Return [x, y] of the center of cell containing provided text 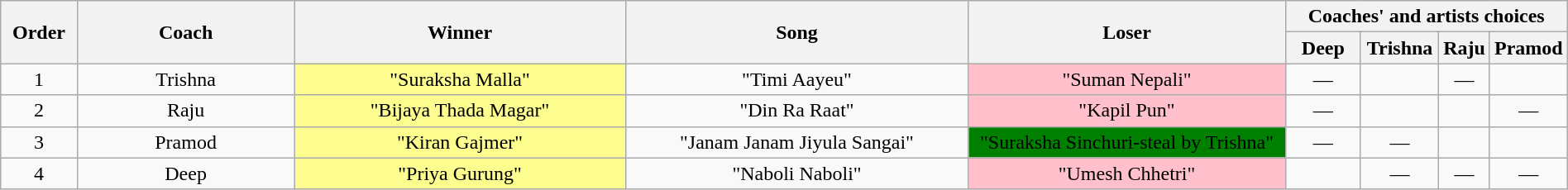
"Suraksha Sinchuri-steal by Trishna" [1126, 142]
"Bijaya Thada Magar" [460, 111]
Order [40, 32]
Coach [185, 32]
3 [40, 142]
"Priya Gurung" [460, 173]
"Janam Janam Jiyula Sangai" [797, 142]
"Suraksha Malla" [460, 79]
1 [40, 79]
"Suman Nepali" [1126, 79]
Winner [460, 32]
"Kapil Pun" [1126, 111]
4 [40, 173]
"Umesh Chhetri" [1126, 173]
"Naboli Naboli" [797, 173]
Loser [1126, 32]
"Timi Aayeu" [797, 79]
2 [40, 111]
"Kiran Gajmer" [460, 142]
Coaches' and artists choices [1426, 17]
"Din Ra Raat" [797, 111]
Song [797, 32]
